Return (X, Y) of the center of cell containing provided text 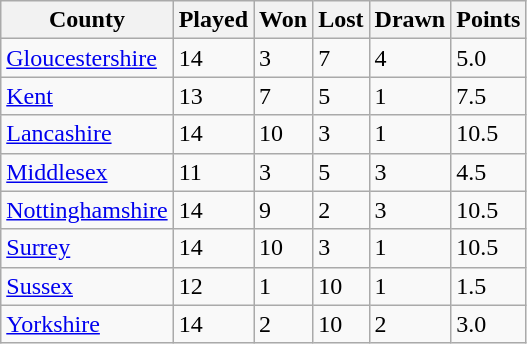
Kent (87, 96)
5.0 (488, 58)
7.5 (488, 96)
9 (284, 210)
Yorkshire (87, 324)
Gloucestershire (87, 58)
Nottinghamshire (87, 210)
4 (410, 58)
12 (213, 286)
Sussex (87, 286)
3.0 (488, 324)
Won (284, 20)
Lancashire (87, 134)
County (87, 20)
13 (213, 96)
Surrey (87, 248)
Lost (341, 20)
4.5 (488, 172)
Points (488, 20)
Drawn (410, 20)
Played (213, 20)
11 (213, 172)
Middlesex (87, 172)
1.5 (488, 286)
